Provide the (X, Y) coordinate of the cell's center where the given text is located.  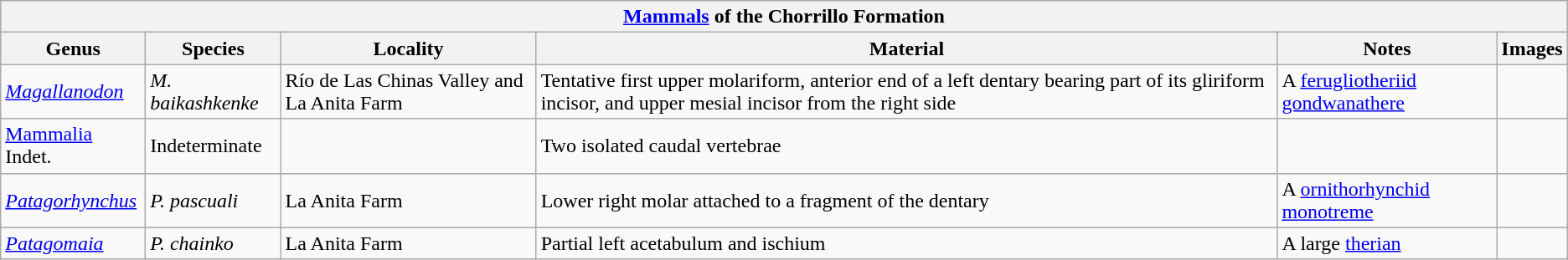
Genus (74, 48)
Notes (1387, 48)
M. baikashkenke (213, 92)
Images (1532, 48)
A ornithorhynchid monotreme (1387, 201)
Tentative first upper molariform, anterior end of a left dentary bearing part of its gliriform incisor, and upper mesial incisor from the right side (906, 92)
Indeterminate (213, 145)
Magallanodon (74, 92)
Partial left acetabulum and ischium (906, 243)
P. pascuali (213, 201)
P. chainko (213, 243)
Patagomaia (74, 243)
Mammalia Indet. (74, 145)
Species (213, 48)
Material (906, 48)
Lower right molar attached to a fragment of the dentary (906, 201)
Río de Las Chinas Valley and La Anita Farm (409, 92)
Mammals of the Chorrillo Formation (784, 17)
Locality (409, 48)
A large therian (1387, 243)
A ferugliotheriid gondwanathere (1387, 92)
Two isolated caudal vertebrae (906, 145)
Patagorhynchus (74, 201)
